From the cell containing the given text, extract its center point as [x, y] coordinate. 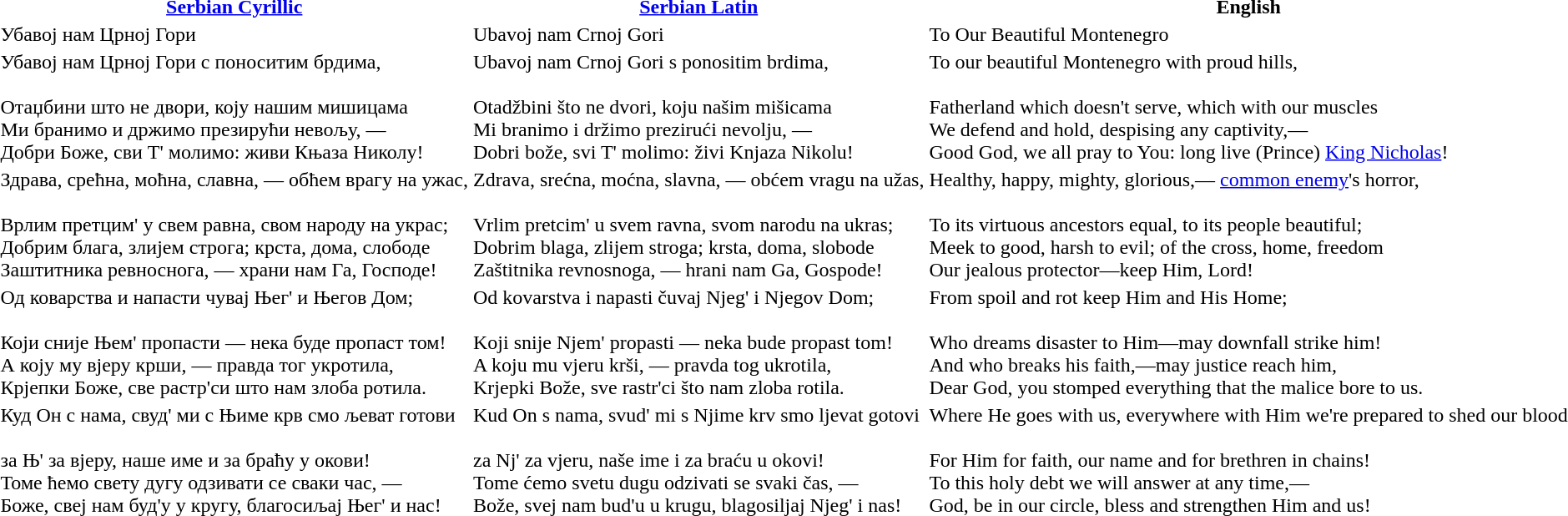
Ubavoj nam Crnoj Gori [699, 34]
